Capture the cell that displays the provided text and extract its [x, y] central coordinate. 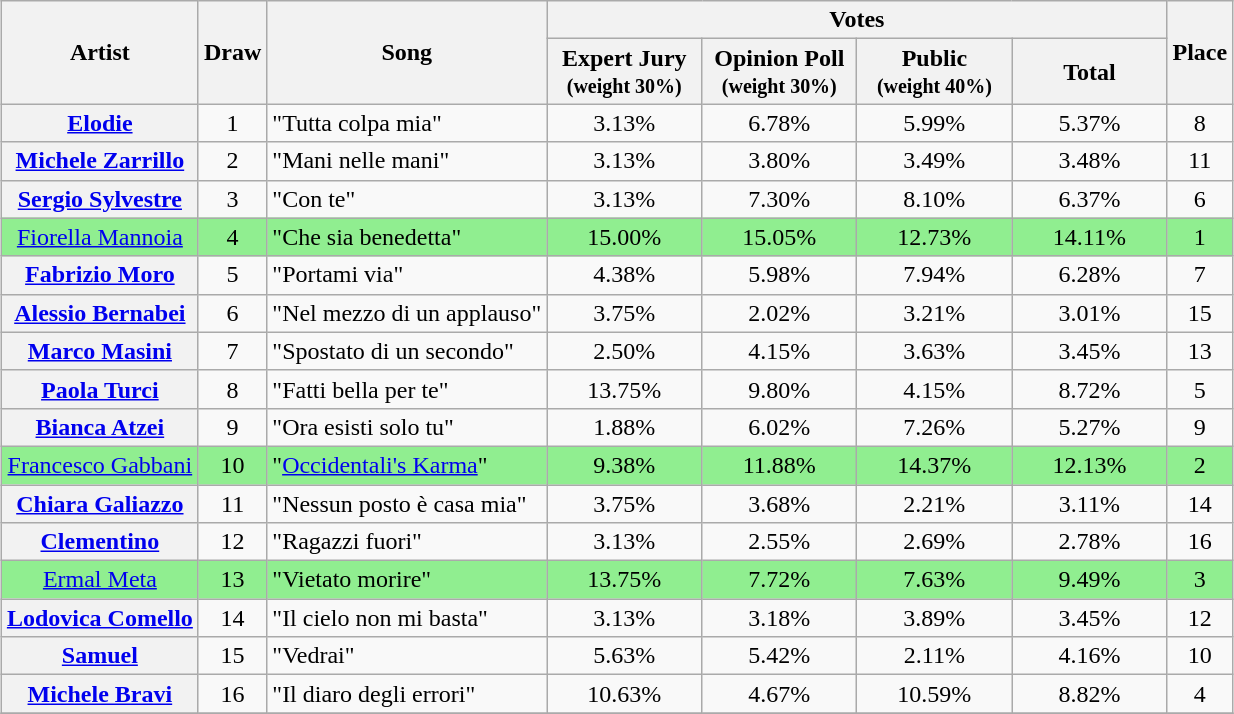
"Ragazzi fuori" [407, 542]
7.72% [780, 580]
4.16% [1090, 656]
"Vedrai" [407, 656]
7.94% [934, 275]
3.89% [934, 618]
Samuel [100, 656]
Public(weight 40%) [934, 72]
"Tutta colpa mia" [407, 123]
3.68% [780, 503]
15.05% [780, 237]
2.50% [624, 351]
Fiorella Mannoia [100, 237]
"Portami via" [407, 275]
5.99% [934, 123]
14.37% [934, 465]
3.63% [934, 351]
Ermal Meta [100, 580]
3.01% [1090, 313]
"Il cielo non mi basta" [407, 618]
12.13% [1090, 465]
"Occidentali's Karma" [407, 465]
3.11% [1090, 503]
8.72% [1090, 389]
"Vietato morire" [407, 580]
2.78% [1090, 542]
Fabrizio Moro [100, 275]
"Fatti bella per te" [407, 389]
5.63% [624, 656]
Francesco Gabbani [100, 465]
11.88% [780, 465]
Paola Turci [100, 389]
5.37% [1090, 123]
15.00% [624, 237]
"Spostato di un secondo" [407, 351]
3.21% [934, 313]
2.21% [934, 503]
6.78% [780, 123]
3.80% [780, 161]
"Il diaro degli errori" [407, 694]
2.55% [780, 542]
9.49% [1090, 580]
Chiara Galiazzo [100, 503]
5.42% [780, 656]
5.98% [780, 275]
Place [1200, 52]
Sergio Sylvestre [100, 199]
3.48% [1090, 161]
14.11% [1090, 237]
Votes [857, 20]
6.37% [1090, 199]
Clementino [100, 542]
Song [407, 52]
"Con te" [407, 199]
Artist [100, 52]
"Ora esisti solo tu" [407, 427]
Marco Masini [100, 351]
"Mani nelle mani" [407, 161]
7.26% [934, 427]
2.02% [780, 313]
2.11% [934, 656]
"Che sia benedetta" [407, 237]
4.67% [780, 694]
5.27% [1090, 427]
Alessio Bernabei [100, 313]
Lodovica Comello [100, 618]
9.80% [780, 389]
10.63% [624, 694]
Michele Zarrillo [100, 161]
Draw [232, 52]
3.49% [934, 161]
Michele Bravi [100, 694]
Opinion Poll(weight 30%) [780, 72]
8.82% [1090, 694]
7.30% [780, 199]
Total [1090, 72]
12.73% [934, 237]
3.18% [780, 618]
4.38% [624, 275]
2.69% [934, 542]
6.02% [780, 427]
7.63% [934, 580]
10.59% [934, 694]
Elodie [100, 123]
1.88% [624, 427]
"Nel mezzo di un applauso" [407, 313]
Expert Jury(weight 30%) [624, 72]
"Nessun posto è casa mia" [407, 503]
6.28% [1090, 275]
8.10% [934, 199]
9.38% [624, 465]
Bianca Atzei [100, 427]
